Extract the (x, y) coordinate from the center of the cell holding the provided text.  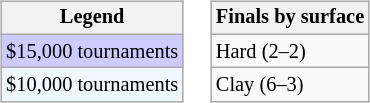
Hard (2–2) (290, 51)
Clay (6–3) (290, 85)
$10,000 tournaments (92, 85)
Legend (92, 18)
Finals by surface (290, 18)
$15,000 tournaments (92, 51)
